Return [X, Y] of the center of cell containing provided text 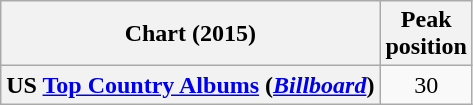
Peakposition [426, 34]
30 [426, 85]
US Top Country Albums (Billboard) [190, 85]
Chart (2015) [190, 34]
